Output the (x, y) coordinate of the center of the cell containing the given text.  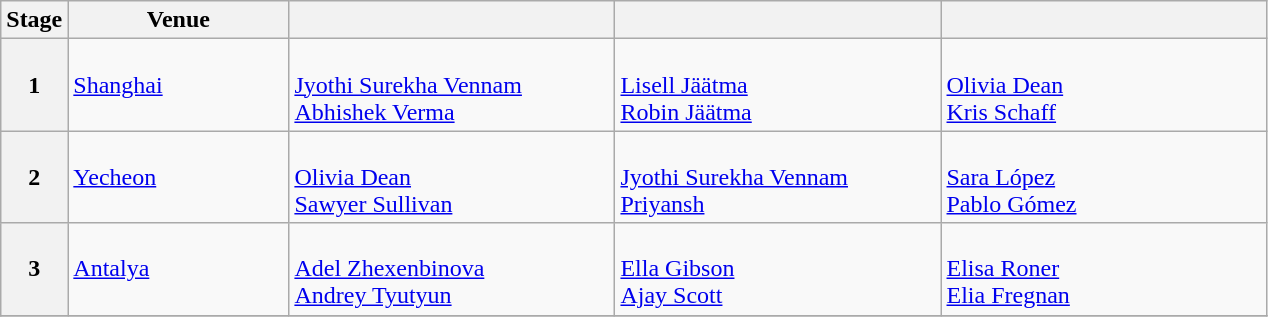
Olivia Dean Kris Schaff (1104, 85)
Adel Zhexenbinova Andrey Tyutyun (452, 269)
Venue (178, 20)
Lisell Jäätma Robin Jäätma (778, 85)
Ella Gibson Ajay Scott (778, 269)
Elisa Roner Elia Fregnan (1104, 269)
2 (34, 177)
Jyothi Surekha Vennam Abhishek Verma (452, 85)
Antalya (178, 269)
Jyothi Surekha Vennam Priyansh (778, 177)
Yecheon (178, 177)
Shanghai (178, 85)
1 (34, 85)
3 (34, 269)
Sara López Pablo Gómez (1104, 177)
Stage (34, 20)
Olivia Dean Sawyer Sullivan (452, 177)
